Search for the cell housing the specified text and yield its (X, Y) center coordinate. 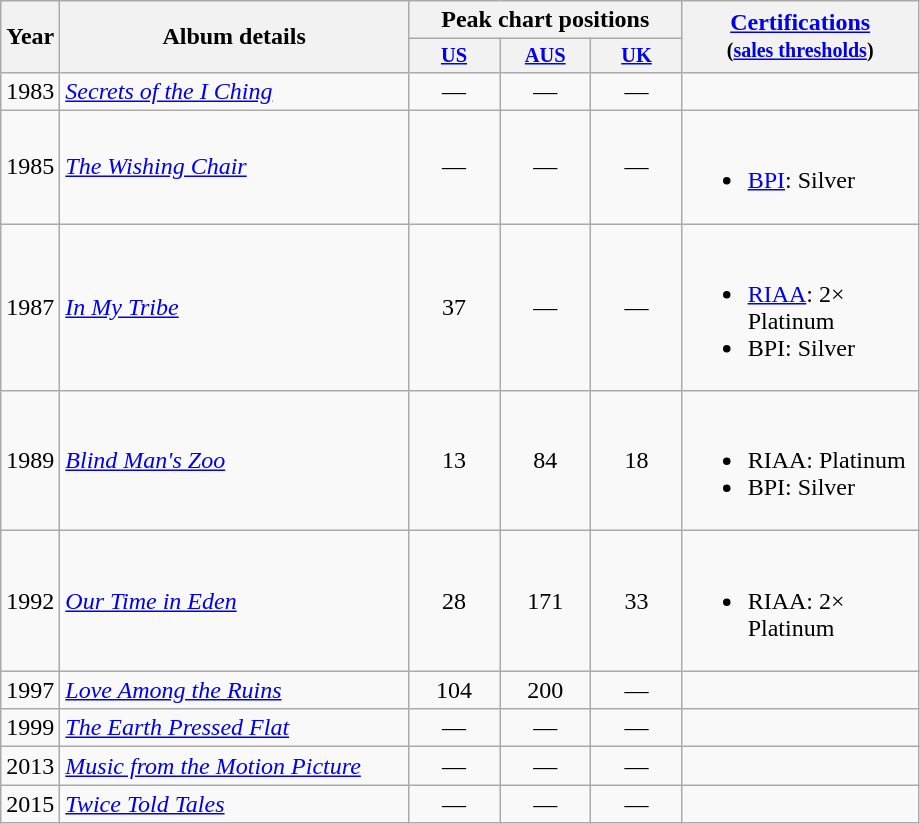
171 (546, 601)
1985 (30, 168)
US (454, 56)
18 (636, 461)
AUS (546, 56)
The Earth Pressed Flat (234, 728)
Album details (234, 37)
1999 (30, 728)
1983 (30, 91)
Secrets of the I Ching (234, 91)
28 (454, 601)
In My Tribe (234, 308)
84 (546, 461)
1987 (30, 308)
RIAA: PlatinumBPI: Silver (800, 461)
13 (454, 461)
BPI: Silver (800, 168)
200 (546, 690)
2015 (30, 804)
Music from the Motion Picture (234, 766)
104 (454, 690)
1989 (30, 461)
1997 (30, 690)
Year (30, 37)
Our Time in Eden (234, 601)
2013 (30, 766)
The Wishing Chair (234, 168)
Blind Man's Zoo (234, 461)
RIAA: 2× Platinum (800, 601)
Peak chart positions (545, 20)
1992 (30, 601)
33 (636, 601)
RIAA: 2× PlatinumBPI: Silver (800, 308)
37 (454, 308)
Certifications(sales thresholds) (800, 37)
Twice Told Tales (234, 804)
Love Among the Ruins (234, 690)
UK (636, 56)
